Identify which cell holds the provided text, then report its (X, Y) central coordinate. 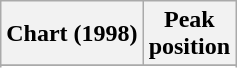
Chart (1998) (72, 34)
Peakposition (189, 34)
